Return [X, Y] of the center of cell containing provided text 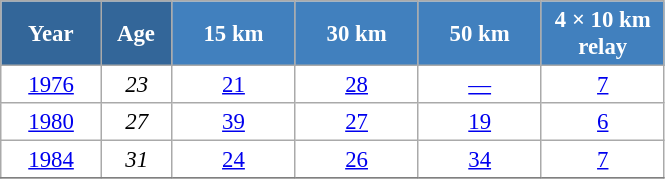
4 × 10 km relay [602, 34]
30 km [356, 34]
21 [234, 85]
1984 [52, 160]
6 [602, 122]
31 [136, 160]
50 km [480, 34]
39 [234, 122]
26 [356, 160]
1976 [52, 85]
Age [136, 34]
24 [234, 160]
19 [480, 122]
23 [136, 85]
28 [356, 85]
1980 [52, 122]
34 [480, 160]
— [480, 85]
15 km [234, 34]
Year [52, 34]
